Search for the cell housing the specified text and yield its (x, y) center coordinate. 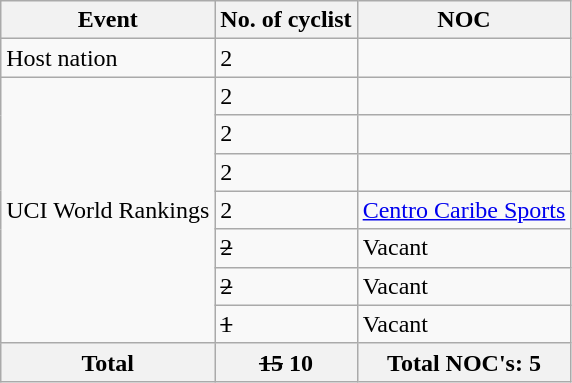
1 (286, 324)
NOC (464, 20)
Centro Caribe Sports (464, 210)
UCI World Rankings (108, 210)
Total NOC's: 5 (464, 362)
No. of cyclist (286, 20)
15 10 (286, 362)
Total (108, 362)
Host nation (108, 58)
Event (108, 20)
